For the text-containing cell, return its midpoint in [X, Y] coordinate format. 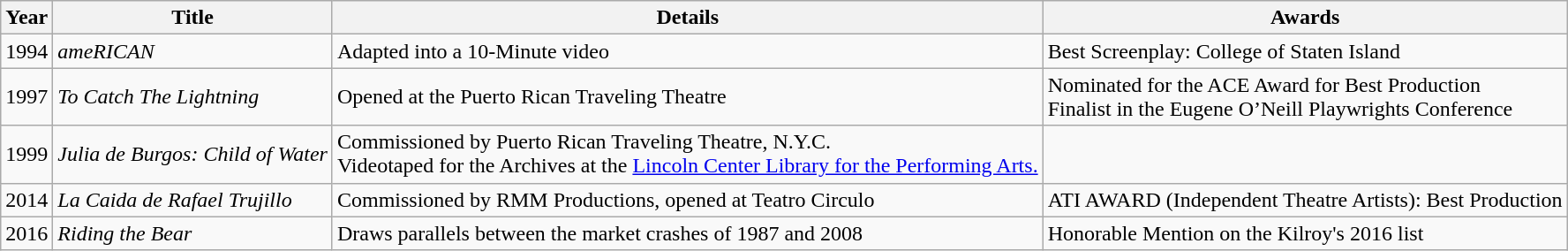
To Catch The Lightning [192, 97]
2016 [26, 233]
ATI AWARD (Independent Theatre Artists): Best Production [1305, 200]
Title [192, 18]
Honorable Mention on the Kilroy's 2016 list [1305, 233]
Commissioned by Puerto Rican Traveling Theatre, N.Y.C.Videotaped for the Archives at the Lincoln Center Library for the Performing Arts. [687, 154]
Details [687, 18]
Awards [1305, 18]
La Caida de Rafael Trujillo [192, 200]
Draws parallels between the market crashes of 1987 and 2008 [687, 233]
2014 [26, 200]
Opened at the Puerto Rican Traveling Theatre [687, 97]
Nominated for the ACE Award for Best ProductionFinalist in the Eugene O’Neill Playwrights Conference [1305, 97]
1999 [26, 154]
Commissioned by RMM Productions, opened at Teatro Circulo [687, 200]
Year [26, 18]
1997 [26, 97]
Adapted into a 10-Minute video [687, 51]
Julia de Burgos: Child of Water [192, 154]
Riding the Bear [192, 233]
Best Screenplay: College of Staten Island [1305, 51]
1994 [26, 51]
ameRICAN [192, 51]
